From the cell containing the given text, extract its center point as [x, y] coordinate. 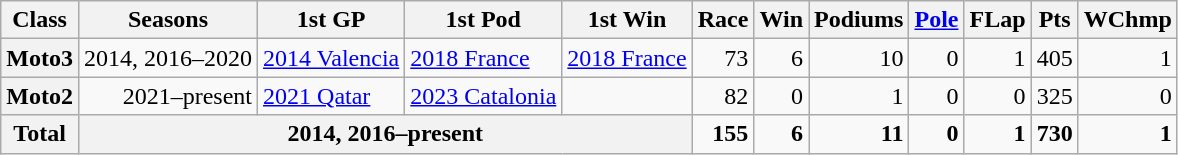
1st Pod [484, 20]
325 [1054, 96]
11 [859, 134]
Total [40, 134]
Win [782, 20]
2014, 2016–present [385, 134]
2014, 2016–2020 [168, 58]
1st Win [627, 20]
2021 Qatar [332, 96]
2023 Catalonia [484, 96]
730 [1054, 134]
Pole [936, 20]
Class [40, 20]
Moto3 [40, 58]
155 [723, 134]
Podiums [859, 20]
73 [723, 58]
Moto2 [40, 96]
Race [723, 20]
10 [859, 58]
82 [723, 96]
405 [1054, 58]
FLap [998, 20]
WChmp [1128, 20]
Seasons [168, 20]
Pts [1054, 20]
2014 Valencia [332, 58]
2021–present [168, 96]
1st GP [332, 20]
